For the text-containing cell, return its midpoint in (X, Y) coordinate format. 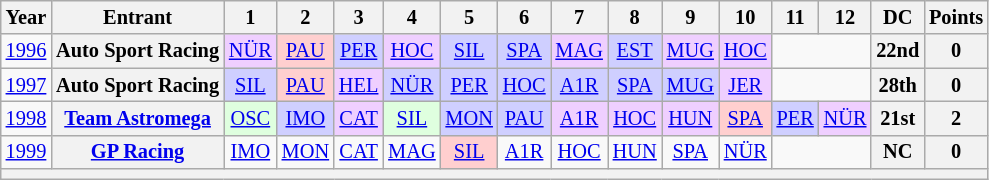
9 (690, 17)
EST (635, 51)
Entrant (138, 17)
21st (898, 118)
1996 (26, 51)
HEL (358, 85)
GP Racing (138, 152)
28th (898, 85)
12 (846, 17)
DC (898, 17)
7 (578, 17)
10 (746, 17)
OSC (250, 118)
6 (524, 17)
Team Astromega (138, 118)
NC (898, 152)
4 (412, 17)
11 (796, 17)
8 (635, 17)
1998 (26, 118)
1 (250, 17)
22nd (898, 51)
Year (26, 17)
1997 (26, 85)
3 (358, 17)
1999 (26, 152)
Points (956, 17)
JER (746, 85)
5 (470, 17)
